Identify which cell holds the provided text, then report its (x, y) central coordinate. 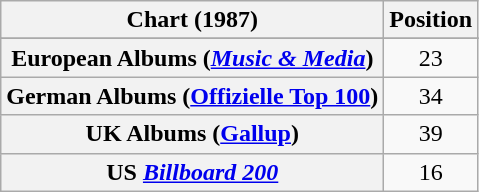
Position (431, 20)
39 (431, 134)
UK Albums (Gallup) (192, 134)
16 (431, 172)
European Albums (Music & Media) (192, 58)
Chart (1987) (192, 20)
23 (431, 58)
34 (431, 96)
US Billboard 200 (192, 172)
German Albums (Offizielle Top 100) (192, 96)
